Provide the (X, Y) coordinate of the cell's center where the given text is located.  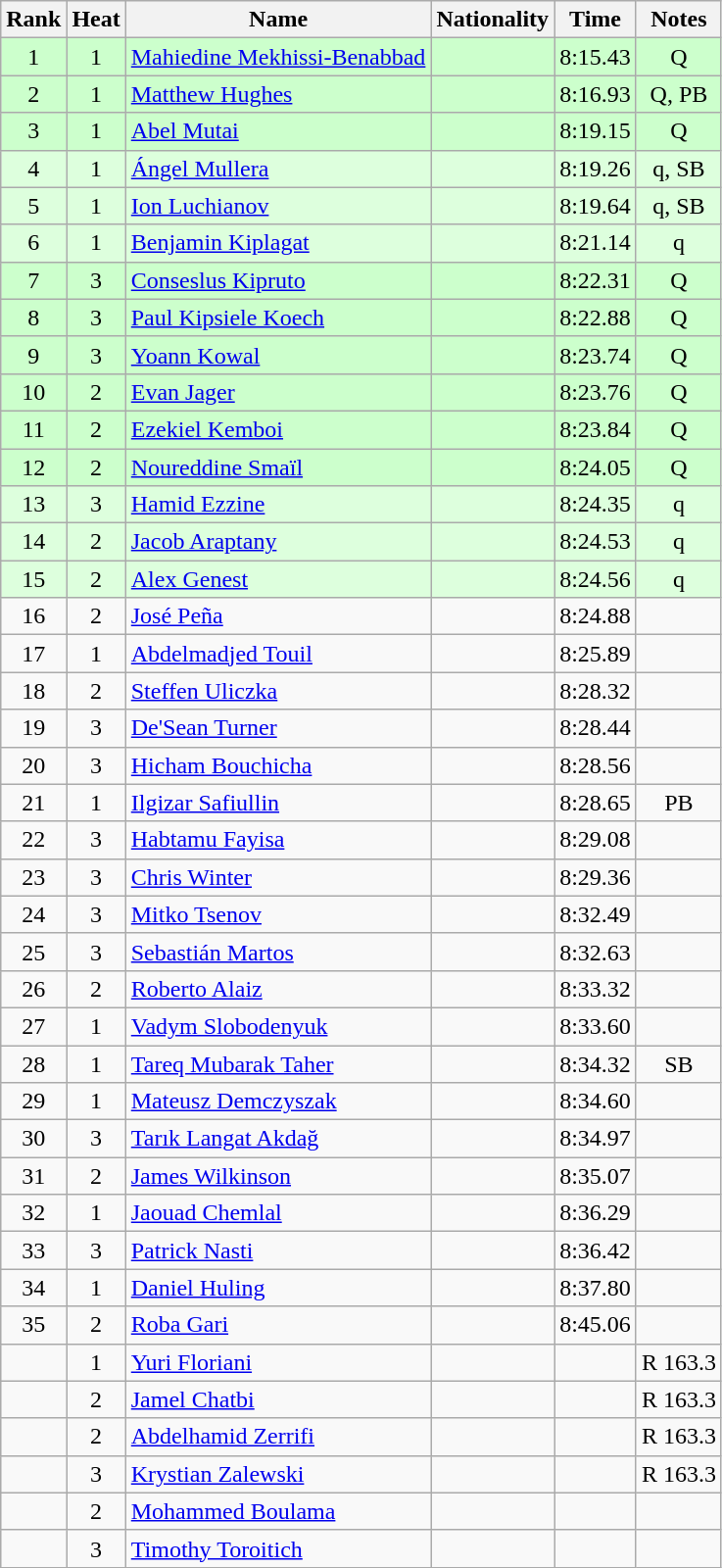
8:32.63 (596, 952)
11 (33, 429)
31 (33, 1176)
8:24.53 (596, 542)
8:19.26 (596, 169)
Hicham Bouchicha (278, 765)
8:33.60 (596, 1026)
Sebastián Martos (278, 952)
José Peña (278, 616)
Habtamu Fayisa (278, 840)
Conseslus Kipruto (278, 280)
14 (33, 542)
20 (33, 765)
34 (33, 1288)
Name (278, 20)
8:34.60 (596, 1102)
29 (33, 1102)
8:24.56 (596, 579)
8:23.74 (596, 355)
Mateusz Demczyszak (278, 1102)
21 (33, 803)
6 (33, 243)
8:28.44 (596, 728)
8:33.32 (596, 989)
8:19.15 (596, 131)
8:28.56 (596, 765)
8:34.97 (596, 1139)
8:28.65 (596, 803)
SB (678, 1063)
27 (33, 1026)
8:24.88 (596, 616)
James Wilkinson (278, 1176)
Paul Kipsiele Koech (278, 318)
Daniel Huling (278, 1288)
Abdelhamid Zerrifi (278, 1437)
Benjamin Kiplagat (278, 243)
Mohammed Boulama (278, 1511)
Ezekiel Kemboi (278, 429)
8:22.31 (596, 280)
8:37.80 (596, 1288)
Tarık Langat Akdağ (278, 1139)
8:35.07 (596, 1176)
Noureddine Smaïl (278, 467)
Abdelmadjed Touil (278, 654)
Ángel Mullera (278, 169)
Vadym Slobodenyuk (278, 1026)
33 (33, 1250)
Nationality (493, 20)
17 (33, 654)
Yoann Kowal (278, 355)
Q, PB (678, 94)
16 (33, 616)
Krystian Zalewski (278, 1474)
8:36.42 (596, 1250)
8:23.76 (596, 392)
26 (33, 989)
8:45.06 (596, 1325)
8:15.43 (596, 57)
12 (33, 467)
Evan Jager (278, 392)
8:28.32 (596, 691)
Matthew Hughes (278, 94)
19 (33, 728)
8 (33, 318)
Mahiedine Mekhissi-Benabbad (278, 57)
4 (33, 169)
8:22.88 (596, 318)
8:29.08 (596, 840)
Timothy Toroitich (278, 1548)
28 (33, 1063)
Abel Mutai (278, 131)
Roberto Alaiz (278, 989)
Heat (96, 20)
Ion Luchianov (278, 206)
9 (33, 355)
32 (33, 1213)
8:23.84 (596, 429)
25 (33, 952)
18 (33, 691)
22 (33, 840)
8:16.93 (596, 94)
Mitko Tsenov (278, 914)
Hamid Ezzine (278, 505)
8:24.05 (596, 467)
8:36.29 (596, 1213)
24 (33, 914)
8:24.35 (596, 505)
8:19.64 (596, 206)
8:32.49 (596, 914)
PB (678, 803)
8:34.32 (596, 1063)
30 (33, 1139)
15 (33, 579)
Tareq Mubarak Taher (278, 1063)
De'Sean Turner (278, 728)
8:25.89 (596, 654)
7 (33, 280)
Ilgizar Safiullin (278, 803)
8:29.36 (596, 877)
Chris Winter (278, 877)
Rank (33, 20)
35 (33, 1325)
Yuri Floriani (278, 1362)
10 (33, 392)
Notes (678, 20)
Patrick Nasti (278, 1250)
13 (33, 505)
Time (596, 20)
Jamel Chatbi (278, 1399)
Roba Gari (278, 1325)
Jacob Araptany (278, 542)
8:21.14 (596, 243)
Steffen Uliczka (278, 691)
Jaouad Chemlal (278, 1213)
5 (33, 206)
23 (33, 877)
Alex Genest (278, 579)
